Identify which cell holds the provided text, then report its (X, Y) central coordinate. 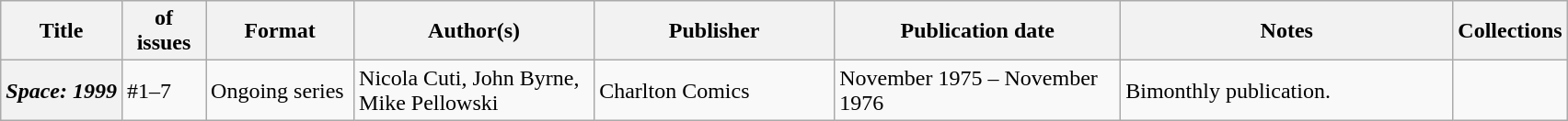
Charlton Comics (714, 90)
Ongoing series (280, 90)
Author(s) (475, 31)
Space: 1999 (62, 90)
Publication date (977, 31)
#1–7 (164, 90)
Notes (1286, 31)
Publisher (714, 31)
Bimonthly publication. (1286, 90)
Title (62, 31)
Format (280, 31)
Collections (1510, 31)
of issues (164, 31)
November 1975 – November 1976 (977, 90)
Nicola Cuti, John Byrne, Mike Pellowski (475, 90)
